Capture the cell that displays the provided text and extract its (X, Y) central coordinate. 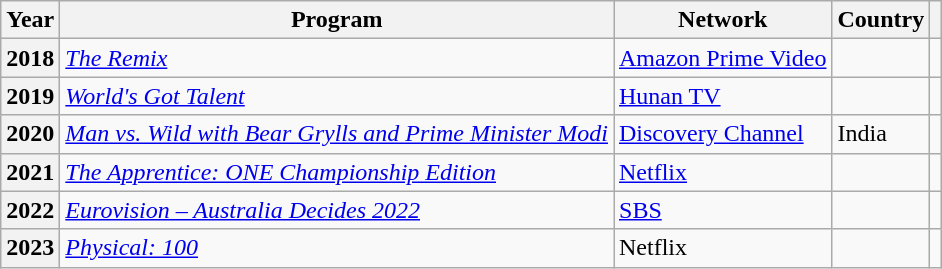
SBS (723, 210)
Man vs. Wild with Bear Grylls and Prime Minister Modi (337, 134)
2019 (30, 96)
Year (30, 20)
2022 (30, 210)
Country (881, 20)
2020 (30, 134)
Program (337, 20)
Eurovision – Australia Decides 2022 (337, 210)
Discovery Channel (723, 134)
The Apprentice: ONE Championship Edition (337, 172)
The Remix (337, 58)
World's Got Talent (337, 96)
2023 (30, 248)
Hunan TV (723, 96)
2018 (30, 58)
2021 (30, 172)
Network (723, 20)
Amazon Prime Video (723, 58)
Physical: 100 (337, 248)
India (881, 134)
